Capture the cell that displays the provided text and extract its [x, y] central coordinate. 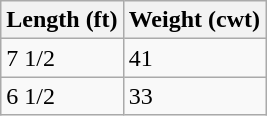
7 1/2 [62, 58]
6 1/2 [62, 96]
41 [194, 58]
33 [194, 96]
Weight (cwt) [194, 20]
Length (ft) [62, 20]
